Return [X, Y] of the center of cell containing provided text 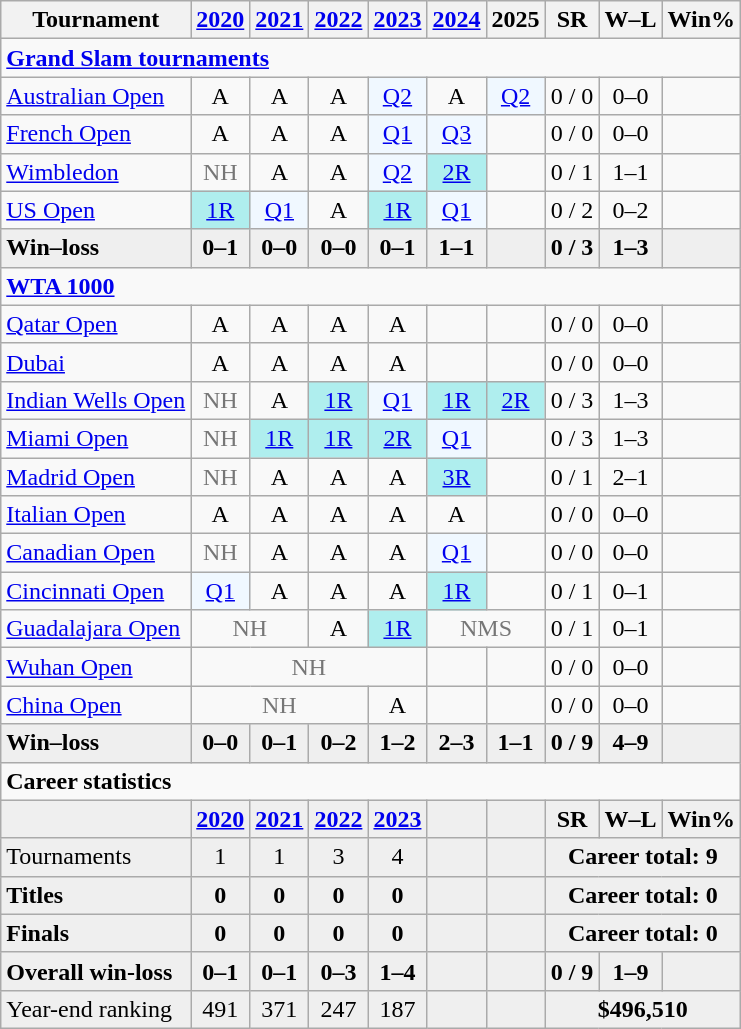
Guadalajara Open [96, 629]
Canadian Open [96, 553]
Dubai [96, 362]
Tournaments [96, 857]
Cincinnati Open [96, 591]
Titles [96, 895]
0 / 2 [572, 210]
Finals [96, 933]
Career total: 9 [642, 857]
2–3 [456, 743]
2024 [456, 20]
Italian Open [96, 515]
Grand Slam tournaments [371, 58]
$496,510 [642, 1009]
Tournament [96, 20]
WTA 1000 [371, 286]
2025 [516, 20]
2–1 [630, 477]
Indian Wells Open [96, 400]
Q3 [456, 134]
371 [280, 1009]
491 [220, 1009]
French Open [96, 134]
Wimbledon [96, 172]
Year-end ranking [96, 1009]
247 [338, 1009]
187 [398, 1009]
3 [338, 857]
Career statistics [371, 781]
Australian Open [96, 96]
Madrid Open [96, 477]
Wuhan Open [96, 667]
Overall win-loss [96, 971]
0–3 [338, 971]
1–2 [398, 743]
4–9 [630, 743]
1–9 [630, 971]
Miami Open [96, 438]
Qatar Open [96, 324]
1–4 [398, 971]
3R [456, 477]
US Open [96, 210]
4 [398, 857]
China Open [96, 705]
NMS [486, 629]
